Extract the (x, y) coordinate from the center of the cell holding the provided text.  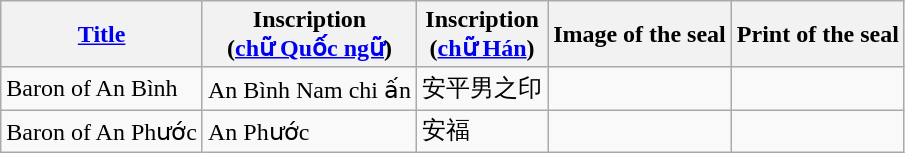
安平男之印 (482, 88)
Print of the seal (818, 34)
安福 (482, 132)
An Bình Nam chi ấn (309, 88)
An Phước (309, 132)
Inscription(chữ Quốc ngữ) (309, 34)
Title (102, 34)
Inscription(chữ Hán) (482, 34)
Image of the seal (640, 34)
Baron of An Phước (102, 132)
Baron of An Bình (102, 88)
